Provide the [X, Y] coordinate of the cell's center where the given text is located.  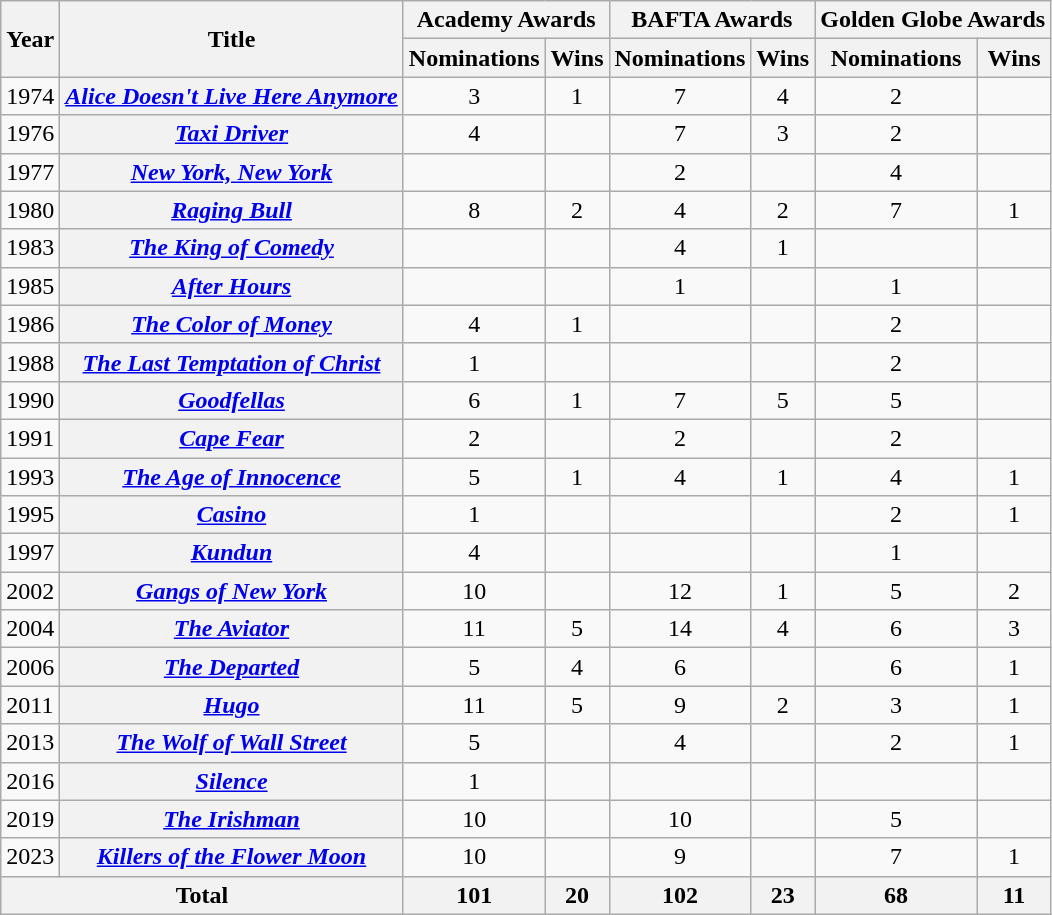
BAFTA Awards [712, 20]
Year [30, 39]
2002 [30, 591]
The Age of Innocence [232, 477]
Goodfellas [232, 400]
Killers of the Flower Moon [232, 857]
2019 [30, 819]
Gangs of New York [232, 591]
2023 [30, 857]
2016 [30, 781]
1980 [30, 210]
Golden Globe Awards [933, 20]
The Irishman [232, 819]
8 [474, 210]
Casino [232, 515]
After Hours [232, 286]
New York, New York [232, 172]
1991 [30, 438]
20 [577, 895]
Hugo [232, 705]
The Wolf of Wall Street [232, 743]
2013 [30, 743]
1995 [30, 515]
The King of Comedy [232, 248]
Taxi Driver [232, 134]
2011 [30, 705]
The Aviator [232, 629]
14 [680, 629]
1976 [30, 134]
1993 [30, 477]
1974 [30, 96]
102 [680, 895]
1983 [30, 248]
1997 [30, 553]
2004 [30, 629]
1977 [30, 172]
Silence [232, 781]
Kundun [232, 553]
The Departed [232, 667]
Academy Awards [506, 20]
1986 [30, 324]
2006 [30, 667]
23 [783, 895]
Raging Bull [232, 210]
Alice Doesn't Live Here Anymore [232, 96]
The Last Temptation of Christ [232, 362]
1990 [30, 400]
12 [680, 591]
101 [474, 895]
1988 [30, 362]
Title [232, 39]
68 [896, 895]
The Color of Money [232, 324]
Cape Fear [232, 438]
1985 [30, 286]
Total [202, 895]
